Locate the cell with the specified text and output its [X, Y] center coordinate. 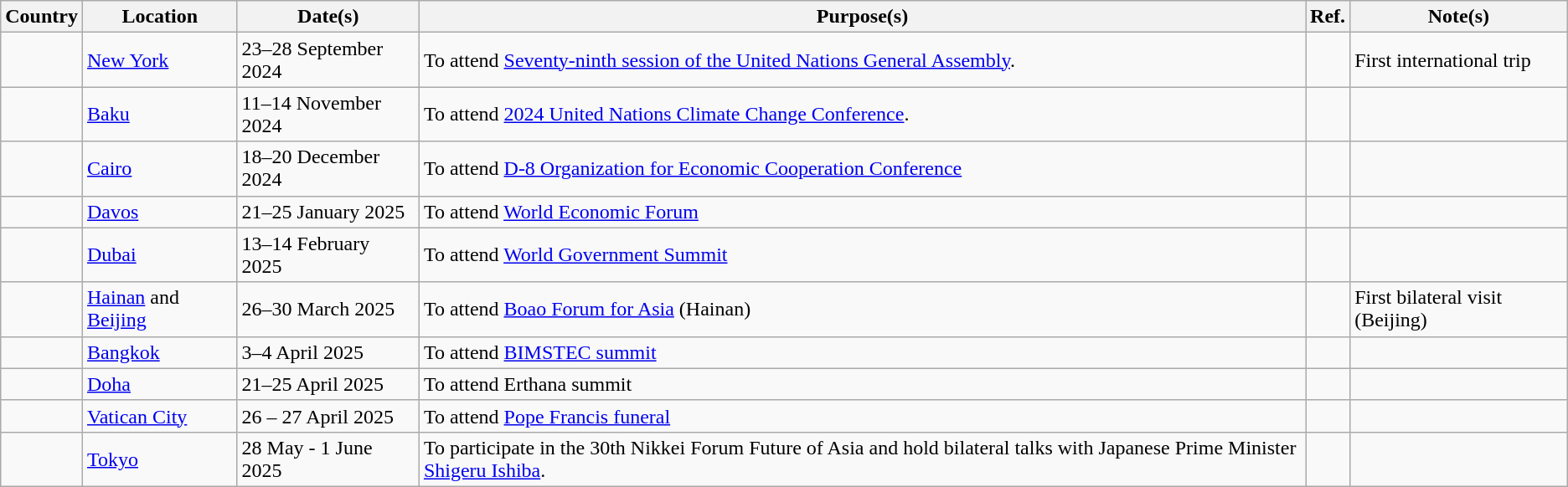
13–14 February 2025 [328, 254]
18–20 December 2024 [328, 169]
To attend World Government Summit [862, 254]
To attend 2024 United Nations Climate Change Conference. [862, 114]
Doha [159, 384]
To attend Boao Forum for Asia (Hainan) [862, 310]
26 – 27 April 2025 [328, 416]
Cairo [159, 169]
To attend D-8 Organization for Economic Cooperation Conference [862, 169]
3–4 April 2025 [328, 352]
26–30 March 2025 [328, 310]
Hainan and Beijing [159, 310]
To attend Seventy-ninth session of the United Nations General Assembly. [862, 60]
21–25 January 2025 [328, 212]
Tokyo [159, 459]
Date(s) [328, 17]
New York [159, 60]
23–28 September 2024 [328, 60]
Vatican City [159, 416]
To attend Pope Francis funeral [862, 416]
Location [159, 17]
Ref. [1328, 17]
Note(s) [1459, 17]
To attend Erthana summit [862, 384]
Bangkok [159, 352]
Country [42, 17]
To attend BIMSTEC summit [862, 352]
First international trip [1459, 60]
11–14 November 2024 [328, 114]
First bilateral visit (Beijing) [1459, 310]
Davos [159, 212]
To attend World Economic Forum [862, 212]
Baku [159, 114]
28 May - 1 June 2025 [328, 459]
Purpose(s) [862, 17]
21–25 April 2025 [328, 384]
To participate in the 30th Nikkei Forum Future of Asia and hold bilateral talks with Japanese Prime Minister Shigeru Ishiba. [862, 459]
Dubai [159, 254]
